Pinpoint the cell where the given text exists, returning its (x, y) midpoint coordinate. 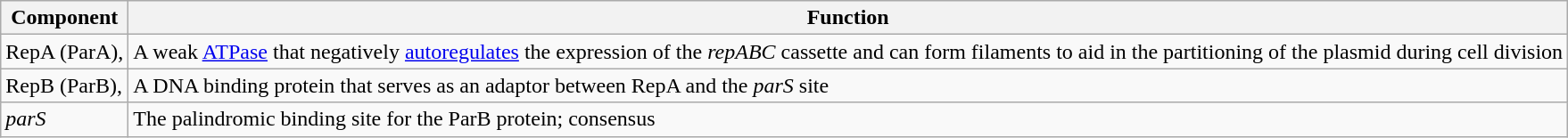
The palindromic binding site for the ParB protein; consensus (848, 119)
A DNA binding protein that serves as an adaptor between RepA and the parS site (848, 85)
Component (64, 18)
RepA (ParA), (64, 52)
parS (64, 119)
RepB (ParB), (64, 85)
Function (848, 18)
